Locate the cell with the specified text and output its [X, Y] center coordinate. 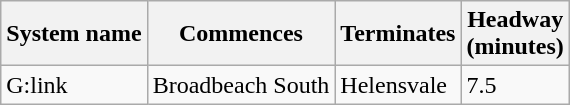
Commences [241, 34]
Terminates [398, 34]
Broadbeach South [241, 85]
7.5 [515, 85]
System name [74, 34]
Helensvale [398, 85]
Headway(minutes) [515, 34]
G:link [74, 85]
